Return (X, Y) of the center of cell containing provided text 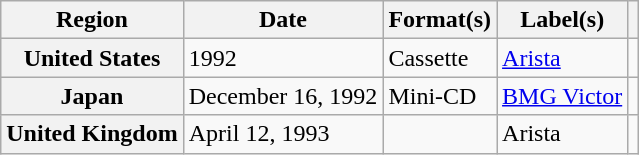
Region (92, 20)
Mini-CD (440, 96)
United States (92, 58)
Cassette (440, 58)
Date (283, 20)
Format(s) (440, 20)
December 16, 1992 (283, 96)
United Kingdom (92, 134)
1992 (283, 58)
April 12, 1993 (283, 134)
BMG Victor (562, 96)
Label(s) (562, 20)
Japan (92, 96)
